Identify which cell holds the provided text, then report its [X, Y] central coordinate. 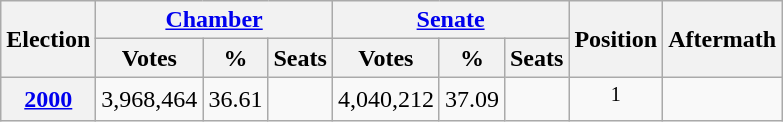
2000 [48, 100]
Aftermath [722, 39]
Position [616, 39]
Senate [450, 20]
Election [48, 39]
1 [616, 100]
37.09 [472, 100]
3,968,464 [150, 100]
4,040,212 [386, 100]
Chamber [214, 20]
36.61 [236, 100]
